Determine the (X, Y) coordinate at the center of the cell enclosing the given text.  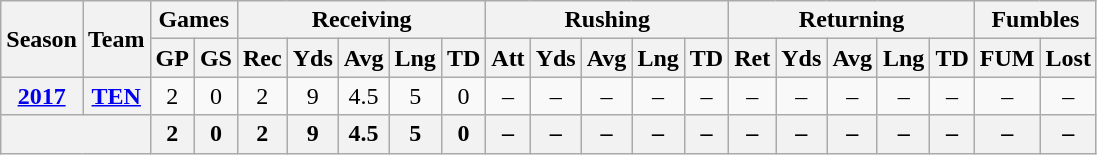
FUM (1007, 58)
Lost (1068, 58)
2017 (42, 96)
Rushing (608, 20)
GS (216, 58)
TEN (116, 96)
Rec (262, 58)
Season (42, 39)
GP (172, 58)
Receiving (361, 20)
Games (194, 20)
Att (508, 58)
Fumbles (1035, 20)
Team (116, 39)
Returning (852, 20)
Ret (752, 58)
